Identify which cell holds the provided text, then report its (X, Y) central coordinate. 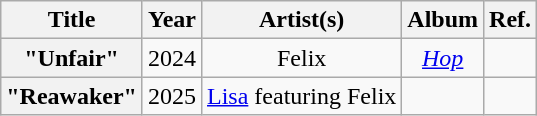
Lisa featuring Felix (301, 96)
Ref. (510, 20)
Felix (301, 58)
2024 (172, 58)
Album (443, 20)
2025 (172, 96)
Hop (443, 58)
"Reawaker" (72, 96)
"Unfair" (72, 58)
Artist(s) (301, 20)
Year (172, 20)
Title (72, 20)
